Return the (X, Y) coordinate for the center point of the cell that contains the specified text.  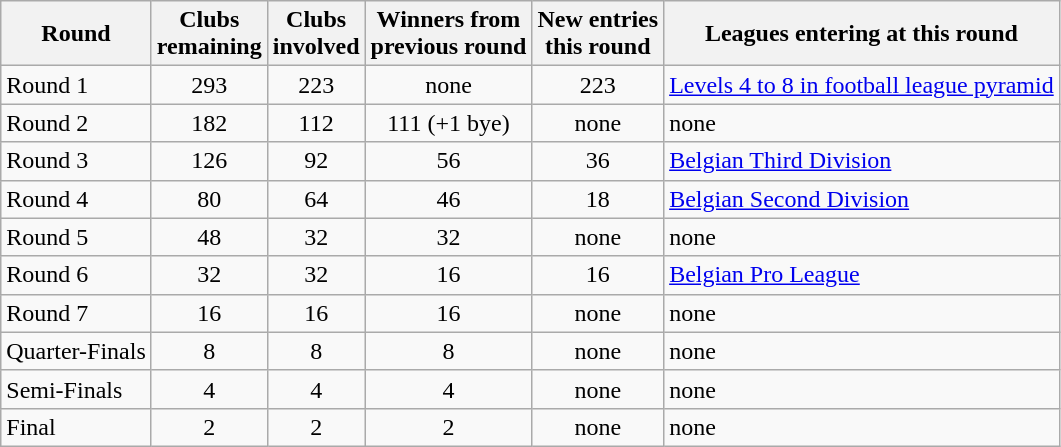
80 (209, 199)
112 (316, 123)
Final (76, 427)
36 (598, 161)
Round 2 (76, 123)
Belgian Second Division (862, 199)
92 (316, 161)
Round 7 (76, 313)
126 (209, 161)
Clubsremaining (209, 34)
Round 3 (76, 161)
Round 1 (76, 85)
111 (+1 bye) (448, 123)
293 (209, 85)
Leagues entering at this round (862, 34)
Semi-Finals (76, 389)
Round 6 (76, 275)
Quarter-Finals (76, 351)
Levels 4 to 8 in football league pyramid (862, 85)
New entriesthis round (598, 34)
48 (209, 237)
Clubsinvolved (316, 34)
Winners fromprevious round (448, 34)
Round (76, 34)
182 (209, 123)
18 (598, 199)
Belgian Pro League (862, 275)
Round 5 (76, 237)
46 (448, 199)
56 (448, 161)
64 (316, 199)
Belgian Third Division (862, 161)
Round 4 (76, 199)
